From the cell containing the given text, extract its center point as (X, Y) coordinate. 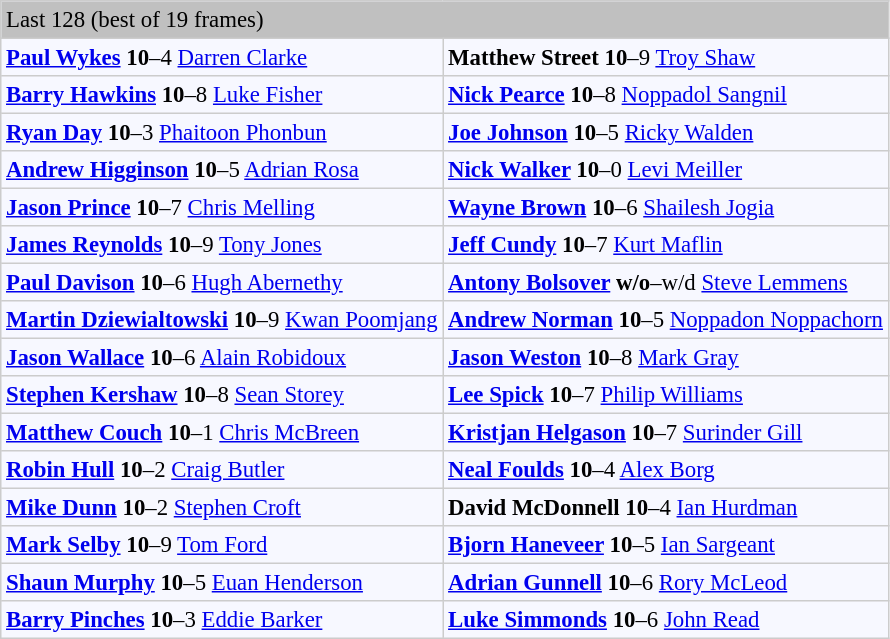
Andrew Higginson 10–5 Adrian Rosa (222, 170)
Paul Davison 10–6 Hugh Abernethy (222, 282)
Nick Walker 10–0 Levi Meiller (666, 170)
Andrew Norman 10–5 Noppadon Noppachorn (666, 320)
Martin Dziewialtowski 10–9 Kwan Poomjang (222, 320)
Jason Weston 10–8 Mark Gray (666, 357)
Lee Spick 10–7 Philip Williams (666, 395)
Matthew Street 10–9 Troy Shaw (666, 57)
Stephen Kershaw 10–8 Sean Storey (222, 395)
Paul Wykes 10–4 Darren Clarke (222, 57)
Jeff Cundy 10–7 Kurt Maflin (666, 245)
Barry Pinches 10–3 Eddie Barker (222, 620)
Antony Bolsover w/o–w/d Steve Lemmens (666, 282)
Neal Foulds 10–4 Alex Borg (666, 470)
Barry Hawkins 10–8 Luke Fisher (222, 95)
Jason Wallace 10–6 Alain Robidoux (222, 357)
Shaun Murphy 10–5 Euan Henderson (222, 582)
David McDonnell 10–4 Ian Hurdman (666, 507)
Ryan Day 10–3 Phaitoon Phonbun (222, 132)
Last 128 (best of 19 frames) (444, 20)
James Reynolds 10–9 Tony Jones (222, 245)
Matthew Couch 10–1 Chris McBreen (222, 432)
Mark Selby 10–9 Tom Ford (222, 545)
Mike Dunn 10–2 Stephen Croft (222, 507)
Joe Johnson 10–5 Ricky Walden (666, 132)
Bjorn Haneveer 10–5 Ian Sargeant (666, 545)
Robin Hull 10–2 Craig Butler (222, 470)
Luke Simmonds 10–6 John Read (666, 620)
Kristjan Helgason 10–7 Surinder Gill (666, 432)
Jason Prince 10–7 Chris Melling (222, 207)
Adrian Gunnell 10–6 Rory McLeod (666, 582)
Nick Pearce 10–8 Noppadol Sangnil (666, 95)
Wayne Brown 10–6 Shailesh Jogia (666, 207)
